Return (X, Y) of the center of cell containing provided text 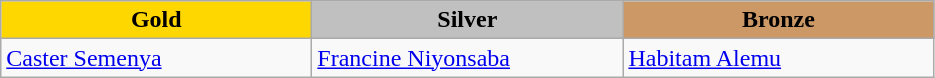
Bronze (778, 20)
Gold (156, 20)
Habitam Alemu (778, 58)
Francine Niyonsaba (468, 58)
Caster Semenya (156, 58)
Silver (468, 20)
